Detect which cell encompasses the target text, then output its (x, y) center coordinate. 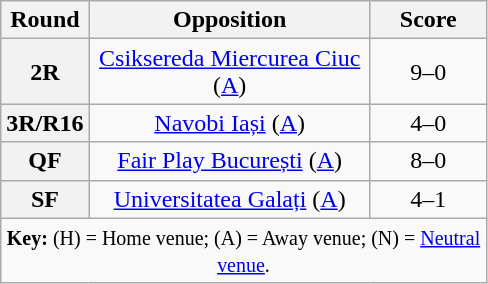
Opposition (230, 20)
Score (428, 20)
2R (45, 72)
4–0 (428, 123)
Csiksereda Miercurea Ciuc (A) (230, 72)
4–1 (428, 199)
QF (45, 161)
Round (45, 20)
Navobi Iași (A) (230, 123)
SF (45, 199)
Key: (H) = Home venue; (A) = Away venue; (N) = Neutral venue. (244, 250)
8–0 (428, 161)
9–0 (428, 72)
Universitatea Galați (A) (230, 199)
3R/R16 (45, 123)
Fair Play București (A) (230, 161)
